Identify which cell holds the provided text, then report its (X, Y) central coordinate. 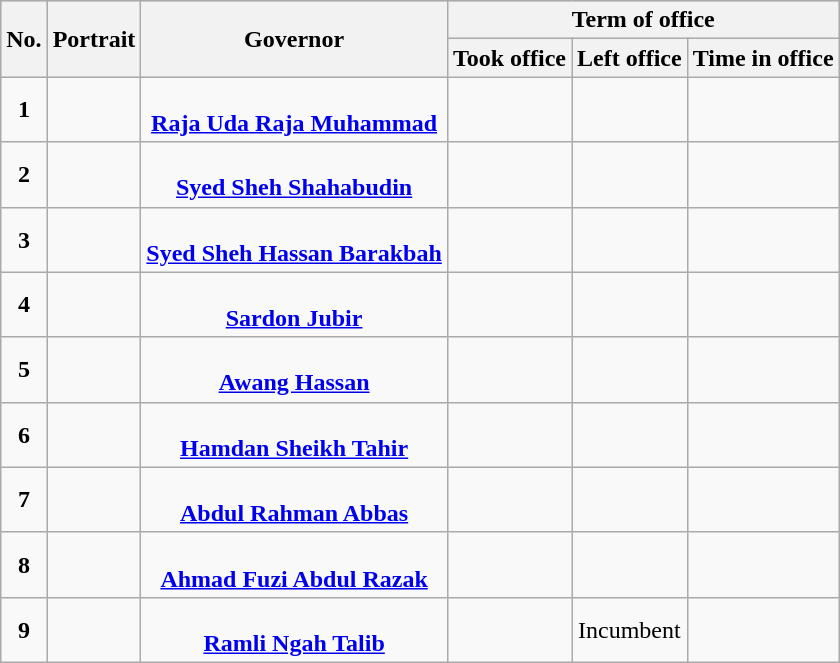
7 (24, 500)
Governor (294, 39)
Ramli Ngah Talib (294, 630)
No. (24, 39)
Raja Uda Raja Muhammad (294, 110)
Hamdan Sheikh Tahir (294, 434)
Took office (509, 58)
6 (24, 434)
Time in office (763, 58)
2 (24, 174)
Incumbent (630, 630)
4 (24, 304)
Term of office (643, 20)
Sardon Jubir (294, 304)
Left office (630, 58)
9 (24, 630)
3 (24, 240)
Syed Sheh Shahabudin (294, 174)
Portrait (94, 39)
Syed Sheh Hassan Barakbah (294, 240)
Abdul Rahman Abbas (294, 500)
Awang Hassan (294, 370)
1 (24, 110)
8 (24, 564)
Ahmad Fuzi Abdul Razak (294, 564)
5 (24, 370)
